Identify which cell holds the provided text, then report its [x, y] central coordinate. 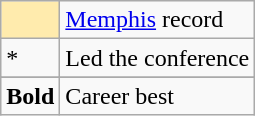
Led the conference [158, 58]
Memphis record [158, 20]
Career best [158, 96]
Bold [30, 96]
* [30, 58]
